Extract the [X, Y] coordinate from the center of the cell holding the provided text.  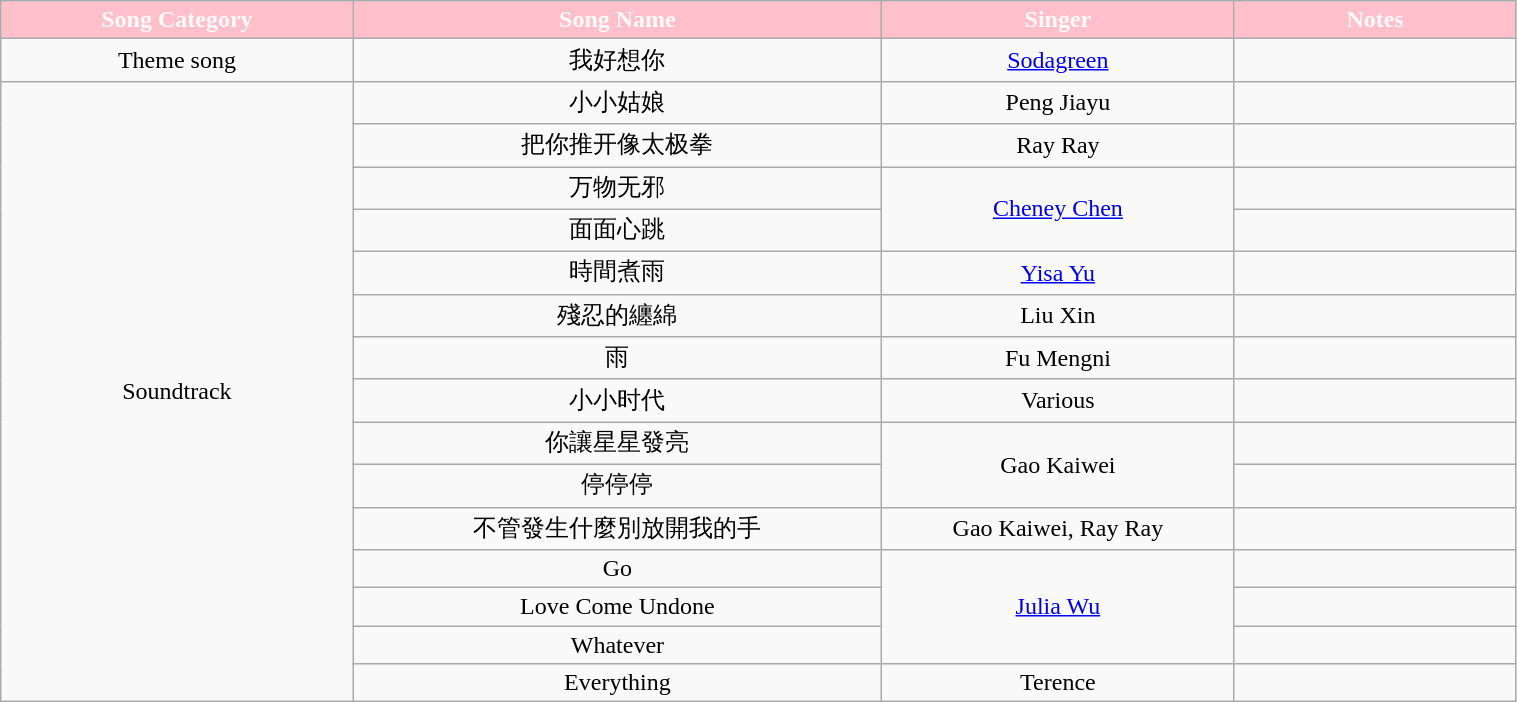
Yisa Yu [1058, 274]
不管發生什麼別放開我的手 [618, 528]
Go [618, 569]
Song Category [177, 20]
Notes [1375, 20]
Sodagreen [1058, 60]
Singer [1058, 20]
Peng Jiayu [1058, 102]
Gao Kaiwei [1058, 464]
Terence [1058, 683]
Cheney Chen [1058, 208]
停停停 [618, 486]
小小时代 [618, 400]
Love Come Undone [618, 607]
面面心跳 [618, 230]
Fu Mengni [1058, 358]
殘忍的纏綿 [618, 316]
Theme song [177, 60]
小小姑娘 [618, 102]
時間煮雨 [618, 274]
Julia Wu [1058, 607]
Liu Xin [1058, 316]
Soundtrack [177, 391]
Various [1058, 400]
Ray Ray [1058, 146]
把你推开像太极拳 [618, 146]
Song Name [618, 20]
雨 [618, 358]
Whatever [618, 645]
我好想你 [618, 60]
万物无邪 [618, 188]
Everything [618, 683]
Gao Kaiwei, Ray Ray [1058, 528]
你讓星星發亮 [618, 444]
